Search for the cell housing the specified text and yield its [x, y] center coordinate. 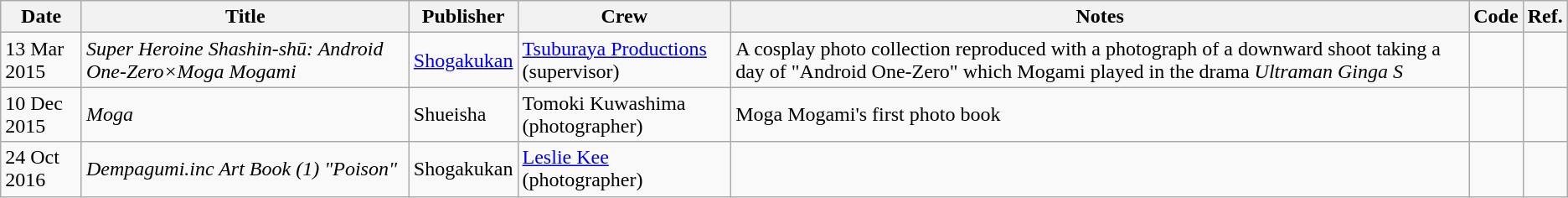
Dempagumi.inc Art Book (1) "Poison" [245, 169]
Moga Mogami's first photo book [1101, 114]
Tomoki Kuwashima (photographer) [625, 114]
Notes [1101, 17]
Ref. [1545, 17]
10 Dec 2015 [42, 114]
13 Mar 2015 [42, 60]
24 Oct 2016 [42, 169]
Crew [625, 17]
Tsuburaya Productions (supervisor) [625, 60]
Super Heroine Shashin-shū: Android One-Zero×Moga Mogami [245, 60]
Date [42, 17]
Moga [245, 114]
Leslie Kee (photographer) [625, 169]
Code [1496, 17]
Title [245, 17]
Publisher [463, 17]
Shueisha [463, 114]
